For the text-containing cell, return its midpoint in [x, y] coordinate format. 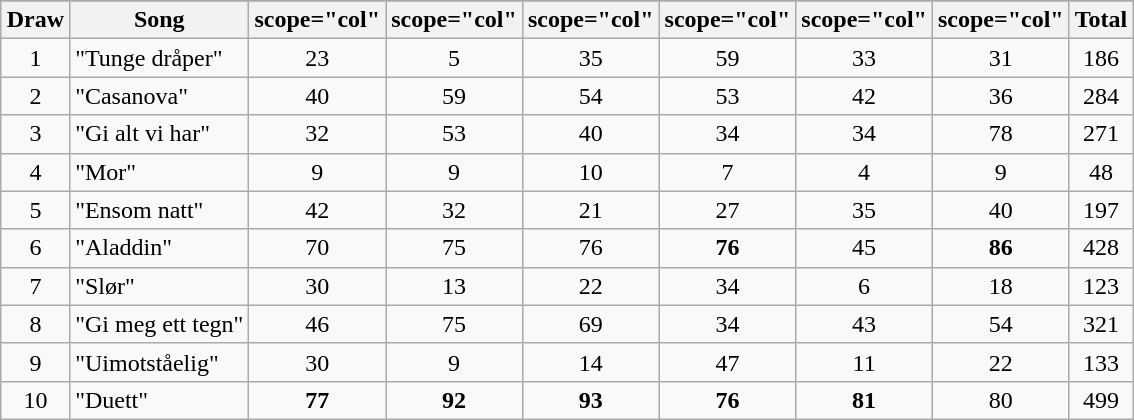
47 [728, 362]
14 [590, 362]
"Casanova" [160, 96]
80 [1000, 400]
499 [1101, 400]
"Gi meg ett tegn" [160, 324]
8 [35, 324]
284 [1101, 96]
77 [318, 400]
13 [454, 286]
"Gi alt vi har" [160, 134]
"Tunge dråper" [160, 58]
23 [318, 58]
"Mor" [160, 172]
86 [1000, 248]
43 [864, 324]
Song [160, 20]
186 [1101, 58]
3 [35, 134]
Total [1101, 20]
11 [864, 362]
45 [864, 248]
197 [1101, 210]
69 [590, 324]
93 [590, 400]
21 [590, 210]
133 [1101, 362]
70 [318, 248]
321 [1101, 324]
1 [35, 58]
27 [728, 210]
123 [1101, 286]
"Uimotståelig" [160, 362]
"Slør" [160, 286]
2 [35, 96]
Draw [35, 20]
36 [1000, 96]
18 [1000, 286]
33 [864, 58]
"Duett" [160, 400]
46 [318, 324]
78 [1000, 134]
81 [864, 400]
31 [1000, 58]
48 [1101, 172]
271 [1101, 134]
"Aladdin" [160, 248]
428 [1101, 248]
"Ensom natt" [160, 210]
92 [454, 400]
